Return the [X, Y] coordinate for the center point of the cell that contains the specified text.  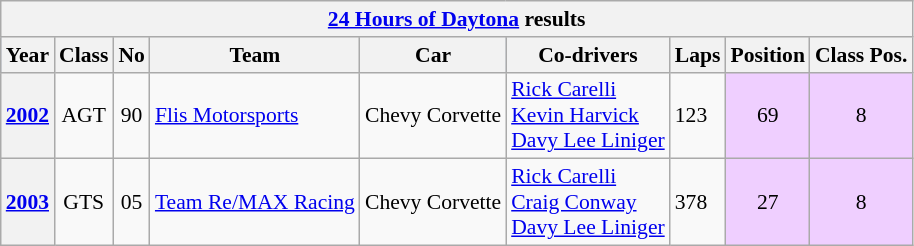
Flis Motorsports [255, 116]
Year [28, 55]
123 [698, 116]
Rick Carelli Craig Conway Davy Lee Liniger [588, 202]
Team Re/MAX Racing [255, 202]
2003 [28, 202]
Team [255, 55]
Laps [698, 55]
Rick Carelli Kevin Harvick Davy Lee Liniger [588, 116]
05 [132, 202]
Class [84, 55]
90 [132, 116]
AGT [84, 116]
Class Pos. [861, 55]
378 [698, 202]
Car [433, 55]
No [132, 55]
69 [767, 116]
24 Hours of Daytona results [457, 19]
27 [767, 202]
Position [767, 55]
GTS [84, 202]
Co-drivers [588, 55]
2002 [28, 116]
